Extract the [X, Y] coordinate from the center of the cell holding the provided text.  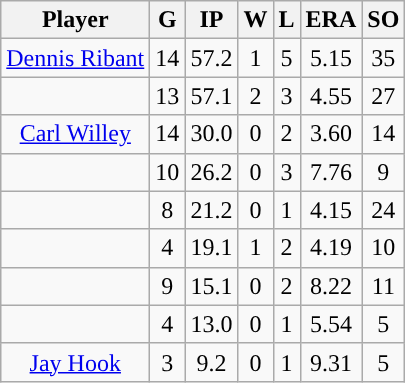
W [256, 20]
7.76 [331, 172]
4.19 [331, 248]
26.2 [212, 172]
27 [384, 96]
3.60 [331, 134]
Dennis Ribant [76, 58]
21.2 [212, 210]
ERA [331, 20]
30.0 [212, 134]
35 [384, 58]
15.1 [212, 286]
9.31 [331, 362]
8 [168, 210]
4.55 [331, 96]
57.1 [212, 96]
8.22 [331, 286]
24 [384, 210]
13.0 [212, 324]
Player [76, 20]
9.2 [212, 362]
G [168, 20]
5.15 [331, 58]
5.54 [331, 324]
13 [168, 96]
IP [212, 20]
L [286, 20]
57.2 [212, 58]
11 [384, 286]
Jay Hook [76, 362]
19.1 [212, 248]
SO [384, 20]
4.15 [331, 210]
Carl Willey [76, 134]
